Capture the cell that displays the provided text and extract its (X, Y) central coordinate. 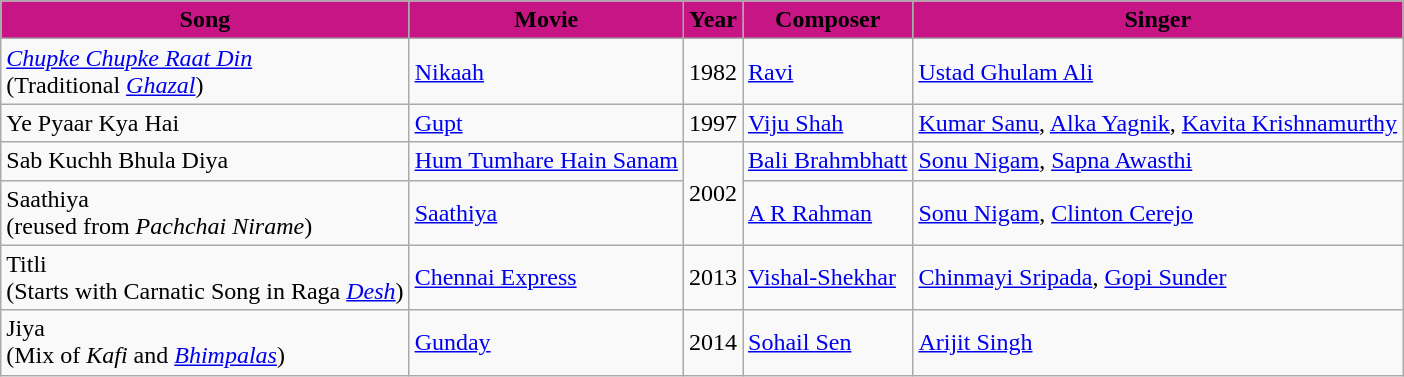
Nikaah (546, 72)
Movie (546, 20)
Viju Shah (828, 123)
Chennai Express (546, 278)
2013 (712, 278)
Gupt (546, 123)
1982 (712, 72)
Year (712, 20)
Sonu Nigam, Clinton Cerejo (1158, 212)
Vishal-Shekhar (828, 278)
Composer (828, 20)
A R Rahman (828, 212)
Saathiya(reused from Pachchai Nirame) (205, 212)
1997 (712, 123)
Ustad Ghulam Ali (1158, 72)
Kumar Sanu, Alka Yagnik, Kavita Krishnamurthy (1158, 123)
Saathiya (546, 212)
Jiya(Mix of Kafi and Bhimpalas) (205, 342)
Gunday (546, 342)
Chupke Chupke Raat Din(Traditional Ghazal) (205, 72)
Hum Tumhare Hain Sanam (546, 161)
Chinmayi Sripada, Gopi Sunder (1158, 278)
Arijit Singh (1158, 342)
Titli(Starts with Carnatic Song in Raga Desh) (205, 278)
Sohail Sen (828, 342)
Song (205, 20)
Ye Pyaar Kya Hai (205, 123)
Sab Kuchh Bhula Diya (205, 161)
Ravi (828, 72)
2014 (712, 342)
2002 (712, 194)
Bali Brahmbhatt (828, 161)
Sonu Nigam, Sapna Awasthi (1158, 161)
Singer (1158, 20)
